Search for the cell housing the specified text and yield its [x, y] center coordinate. 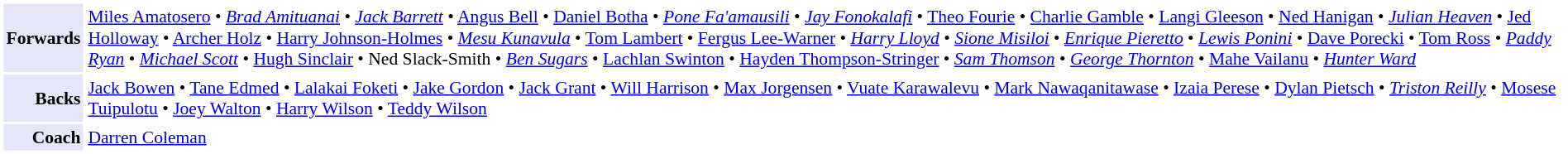
Backs [43, 98]
Darren Coleman [825, 137]
Forwards [43, 37]
Coach [43, 137]
